Pinpoint the cell where the given text exists, returning its (x, y) midpoint coordinate. 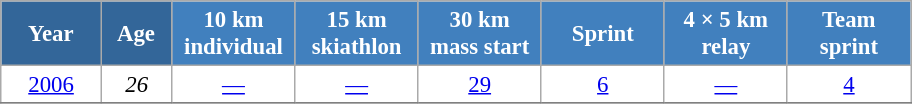
15 km skiathlon (356, 34)
Year (52, 34)
Age (136, 34)
10 km individual (234, 34)
2006 (52, 85)
26 (136, 85)
Sprint (602, 34)
6 (602, 85)
4 × 5 km relay (726, 34)
30 km mass start (480, 34)
29 (480, 85)
Team sprint (848, 34)
4 (848, 85)
